Output the (x, y) coordinate of the center of the cell containing the given text.  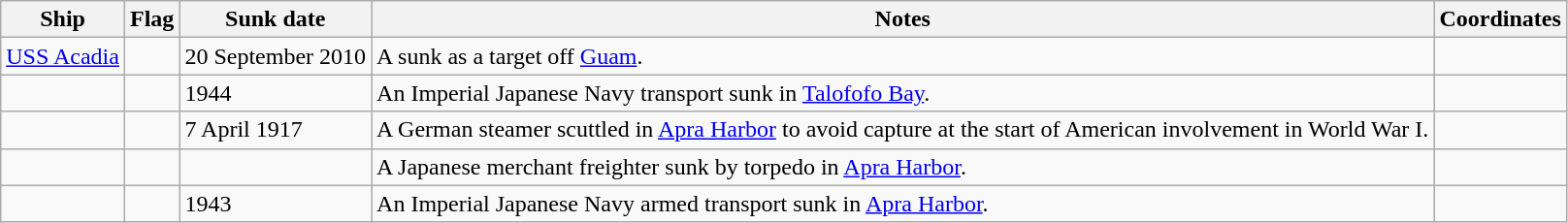
Flag (151, 19)
An Imperial Japanese Navy armed transport sunk in Apra Harbor. (902, 204)
Ship (63, 19)
7 April 1917 (276, 130)
Coordinates (1500, 19)
An Imperial Japanese Navy transport sunk in Talofofo Bay. (902, 93)
20 September 2010 (276, 56)
USS Acadia (63, 56)
1943 (276, 204)
1944 (276, 93)
A sunk as a target off Guam. (902, 56)
A Japanese merchant freighter sunk by torpedo in Apra Harbor. (902, 167)
A German steamer scuttled in Apra Harbor to avoid capture at the start of American involvement in World War I. (902, 130)
Notes (902, 19)
Sunk date (276, 19)
